Pinpoint the cell where the given text exists, returning its [x, y] midpoint coordinate. 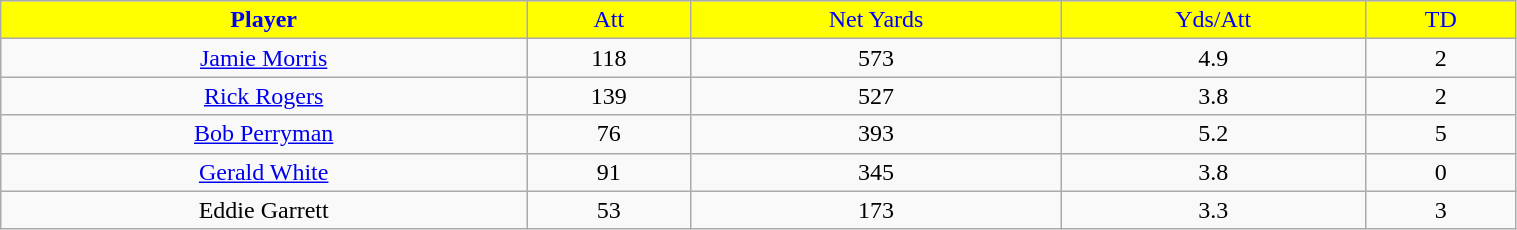
527 [876, 96]
91 [610, 172]
Net Yards [876, 20]
TD [1440, 20]
5 [1440, 134]
Player [264, 20]
4.9 [1213, 58]
Bob Perryman [264, 134]
53 [610, 210]
3.3 [1213, 210]
76 [610, 134]
Eddie Garrett [264, 210]
573 [876, 58]
Jamie Morris [264, 58]
139 [610, 96]
Gerald White [264, 172]
173 [876, 210]
345 [876, 172]
Yds/Att [1213, 20]
Att [610, 20]
118 [610, 58]
3 [1440, 210]
5.2 [1213, 134]
Rick Rogers [264, 96]
393 [876, 134]
0 [1440, 172]
